Scan for the cell matching the given text and deliver its (x, y) coordinate at center. 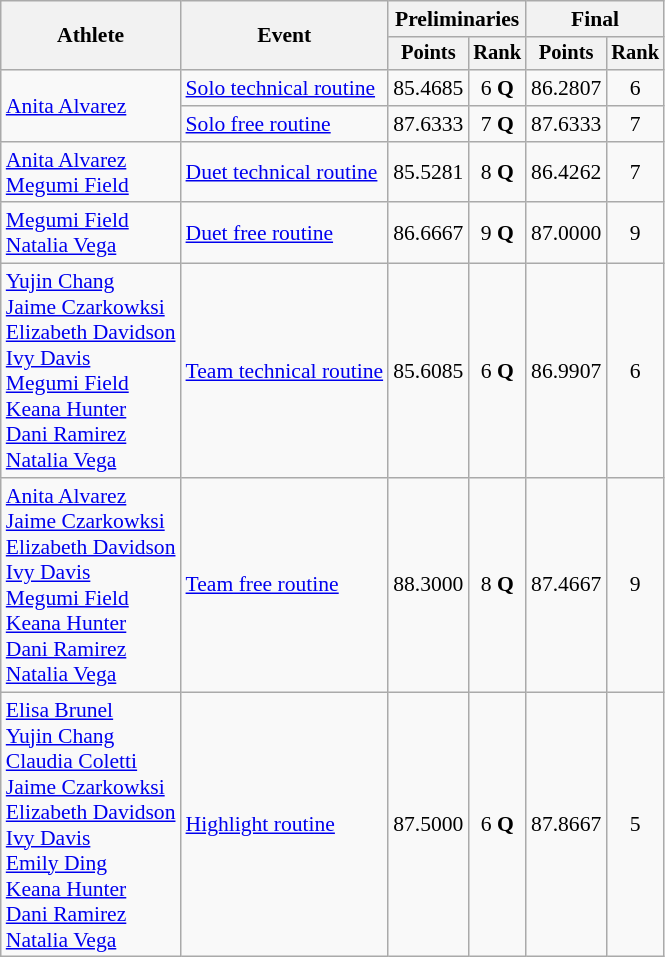
87.5000 (428, 824)
85.6085 (428, 371)
85.4685 (428, 88)
5 (635, 824)
Athlete (91, 36)
7 Q (497, 124)
87.0000 (566, 234)
Solo free routine (285, 124)
Solo technical routine (285, 88)
Yujin ChangJaime CzarkowksiElizabeth DavidsonIvy DavisMegumi FieldKeana HunterDani RamirezNatalia Vega (91, 371)
86.6667 (428, 234)
88.3000 (428, 585)
Team free routine (285, 585)
Duet free routine (285, 234)
86.4262 (566, 172)
Highlight routine (285, 824)
Event (285, 36)
87.4667 (566, 585)
Anita Alvarez (91, 106)
87.8667 (566, 824)
86.9907 (566, 371)
9 Q (497, 234)
Team technical routine (285, 371)
Anita AlvarezJaime CzarkowksiElizabeth DavidsonIvy DavisMegumi FieldKeana HunterDani RamirezNatalia Vega (91, 585)
86.2807 (566, 88)
Megumi FieldNatalia Vega (91, 234)
Final (595, 19)
Elisa BrunelYujin ChangClaudia ColettiJaime CzarkowksiElizabeth DavidsonIvy DavisEmily DingKeana HunterDani RamirezNatalia Vega (91, 824)
Preliminaries (457, 19)
Anita AlvarezMegumi Field (91, 172)
85.5281 (428, 172)
Duet technical routine (285, 172)
